Search for the cell housing the specified text and yield its [X, Y] center coordinate. 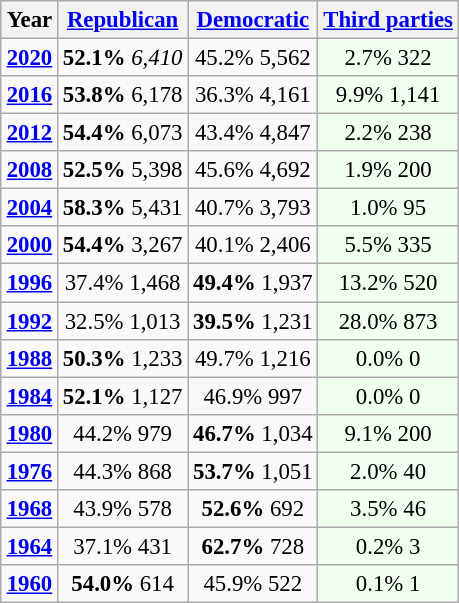
43.9% 578 [123, 508]
45.9% 522 [253, 584]
1960 [29, 584]
2000 [29, 245]
2004 [29, 208]
46.9% 997 [253, 396]
54.4% 6,073 [123, 133]
2.7% 322 [388, 57]
54.0% 614 [123, 584]
1980 [29, 433]
58.3% 5,431 [123, 208]
52.5% 5,398 [123, 170]
1.0% 95 [388, 208]
1968 [29, 508]
1.9% 200 [388, 170]
44.3% 868 [123, 471]
53.7% 1,051 [253, 471]
2016 [29, 95]
Democratic [253, 20]
52.1% 6,410 [123, 57]
2012 [29, 133]
45.2% 5,562 [253, 57]
0.1% 1 [388, 584]
1996 [29, 283]
49.7% 1,216 [253, 358]
1988 [29, 358]
9.1% 200 [388, 433]
2020 [29, 57]
40.7% 3,793 [253, 208]
45.6% 4,692 [253, 170]
13.2% 520 [388, 283]
50.3% 1,233 [123, 358]
39.5% 1,231 [253, 321]
62.7% 728 [253, 546]
3.5% 46 [388, 508]
28.0% 873 [388, 321]
1984 [29, 396]
37.4% 1,468 [123, 283]
36.3% 4,161 [253, 95]
37.1% 431 [123, 546]
5.5% 335 [388, 245]
32.5% 1,013 [123, 321]
54.4% 3,267 [123, 245]
2008 [29, 170]
Year [29, 20]
1964 [29, 546]
1992 [29, 321]
Third parties [388, 20]
2.2% 238 [388, 133]
53.8% 6,178 [123, 95]
43.4% 4,847 [253, 133]
52.6% 692 [253, 508]
52.1% 1,127 [123, 396]
46.7% 1,034 [253, 433]
0.2% 3 [388, 546]
49.4% 1,937 [253, 283]
1976 [29, 471]
Republican [123, 20]
40.1% 2,406 [253, 245]
2.0% 40 [388, 471]
9.9% 1,141 [388, 95]
44.2% 979 [123, 433]
